Find where the given text appears and provide that cell's center as (X, Y) coordinate. 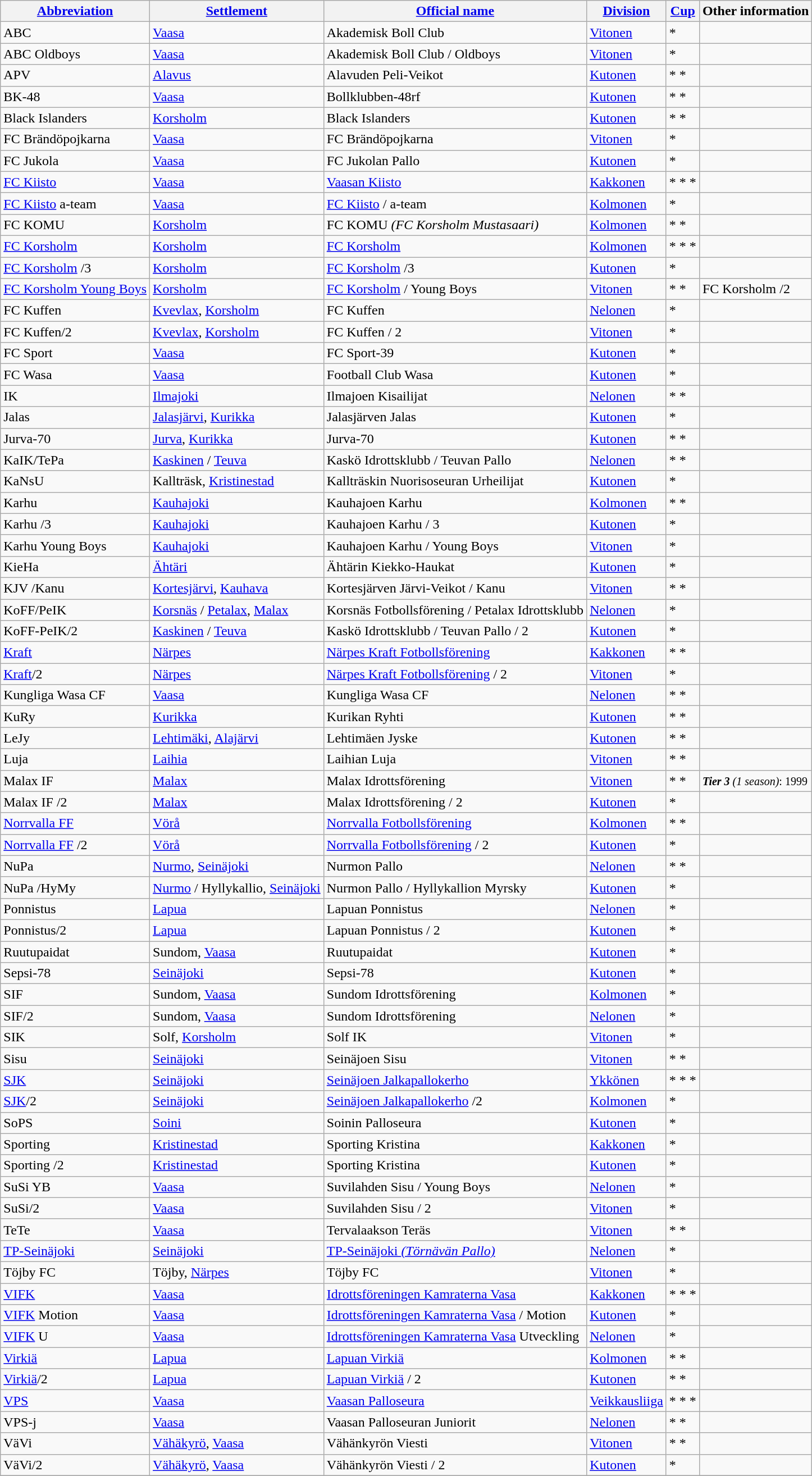
Malax Idrottsförening / 2 (455, 802)
ABC (75, 33)
FC KOMU (FC Korsholm Mustasaari) (455, 225)
Abbreviation (75, 11)
VIFK (75, 1293)
TeTe (75, 1229)
Other information (756, 11)
Tier 3 (1 season): 1999 (756, 781)
SuSi/2 (75, 1208)
Virkiä (75, 1358)
Kurikan Ryhti (455, 717)
Töjby, Närpes (237, 1272)
Jalasjärven Jalas (455, 417)
Karhu (75, 503)
Ykkönen (627, 1080)
Jalas (75, 417)
Nurmon Pallo (455, 866)
SJK/2 (75, 1101)
Norrvalla FF (75, 823)
APV (75, 75)
VIFK Motion (75, 1315)
Division (627, 11)
Norrvalla FF /2 (75, 845)
Kaskö Idrottsklubb / Teuvan Pallo (455, 460)
FC Jukolan Pallo (455, 161)
FC Kiisto / a-team (455, 203)
Ponnistus (75, 909)
Sporting /2 (75, 1165)
FC Sport-39 (455, 353)
FC KOMU (75, 225)
BK-48 (75, 97)
KJV /Kanu (75, 588)
Lapuan Virkiä / 2 (455, 1379)
Akademisk Boll Club / Oldboys (455, 54)
SIF (75, 995)
Malax IF (75, 781)
Kauhajoen Karhu / Young Boys (455, 545)
Korsnäs / Petalax, Malax (237, 609)
ABC Oldboys (75, 54)
Veikkausliiga (627, 1401)
Seinäjoen Jalkapallokerho (455, 1080)
Kraft (75, 653)
Kortesjärvi, Kauhava (237, 588)
Idrottsföreningen Kamraterna Vasa (455, 1293)
Nurmo, Seinäjoki (237, 866)
Ponnistus/2 (75, 930)
KoFF/PeIK (75, 609)
Korsnäs Fotbollsförening / Petalax Idrottsklubb (455, 609)
Laihia (237, 759)
Kurikka (237, 717)
Lapuan Virkiä (455, 1358)
Tervalaakson Teräs (455, 1229)
FC Kiisto a-team (75, 203)
VPS-j (75, 1422)
FC Kuffen/2 (75, 332)
FC Kuffen / 2 (455, 332)
NuPa /HyMy (75, 887)
KuRy (75, 717)
Kortesjärven Järvi-Veikot / Kanu (455, 588)
Laihian Luja (455, 759)
Malax IF /2 (75, 802)
Lehtimäki, Alajärvi (237, 738)
Idrottsföreningen Kamraterna Vasa / Motion (455, 1315)
TP-Seinäjoki (75, 1251)
Karhu Young Boys (75, 545)
Sporting (75, 1144)
Kallträsk, Kristinestad (237, 481)
Jalasjärvi, Kurikka (237, 417)
FC Sport (75, 353)
Vähänkyrön Viesti (455, 1443)
FC Wasa (75, 375)
VäVi (75, 1443)
Kallträskin Nuorisoseuran Urheilijat (455, 481)
Seinäjoen Sisu (455, 1059)
Solf IK (455, 1037)
Kaskö Idrottsklubb / Teuvan Pallo / 2 (455, 631)
Bollklubben-48rf (455, 97)
Luja (75, 759)
Ilmajoki (237, 396)
Norrvalla Fotbollsförening / 2 (455, 845)
Lapuan Ponnistus (455, 909)
Cup (683, 11)
Ähtärin Kiekko-Haukat (455, 567)
SJK (75, 1080)
Vähänkyrön Viesti / 2 (455, 1465)
SIK (75, 1037)
LeJy (75, 738)
KaNsU (75, 481)
Lehtimäen Jyske (455, 738)
Kauhajoen Karhu / 3 (455, 524)
SuSi YB (75, 1187)
Solf, Korsholm (237, 1037)
Malax Idrottsförening (455, 781)
Soinin Palloseura (455, 1123)
Nurmon Pallo / Hyllykallion Myrsky (455, 887)
Settlement (237, 11)
FC Korsholm / Young Boys (455, 289)
KieHa (75, 567)
IK (75, 396)
Akademisk Boll Club (455, 33)
FC Korsholm /2 (756, 289)
Alavus (237, 75)
Norrvalla Fotbollsförening (455, 823)
Vaasan Palloseura (455, 1401)
Kauhajoen Karhu (455, 503)
Football Club Wasa (455, 375)
FC Jukola (75, 161)
FC Kiisto (75, 182)
KaIK/TePa (75, 460)
Virkiä/2 (75, 1379)
Ähtäri (237, 567)
SoPS (75, 1123)
Nurmo / Hyllykallio, Seinäjoki (237, 887)
FC Korsholm Young Boys (75, 289)
Suvilahden Sisu / 2 (455, 1208)
Vaasan Palloseuran Juniorit (455, 1422)
KoFF-PeIK/2 (75, 631)
Official name (455, 11)
Sisu (75, 1059)
Lapuan Ponnistus / 2 (455, 930)
TP-Seinäjoki (Törnävän Pallo) (455, 1251)
Karhu /3 (75, 524)
Soini (237, 1123)
Suvilahden Sisu / Young Boys (455, 1187)
VPS (75, 1401)
Jurva, Kurikka (237, 439)
SIF/2 (75, 1016)
Kraft/2 (75, 674)
Idrottsföreningen Kamraterna Vasa Utveckling (455, 1337)
NuPa (75, 866)
VäVi/2 (75, 1465)
Vaasan Kiisto (455, 182)
VIFK U (75, 1337)
Ilmajoen Kisailijat (455, 396)
Närpes Kraft Fotbollsförening / 2 (455, 674)
Seinäjoen Jalkapallokerho /2 (455, 1101)
Alavuden Peli-Veikot (455, 75)
Närpes Kraft Fotbollsförening (455, 653)
